Detect which cell encompasses the target text, then output its [X, Y] center coordinate. 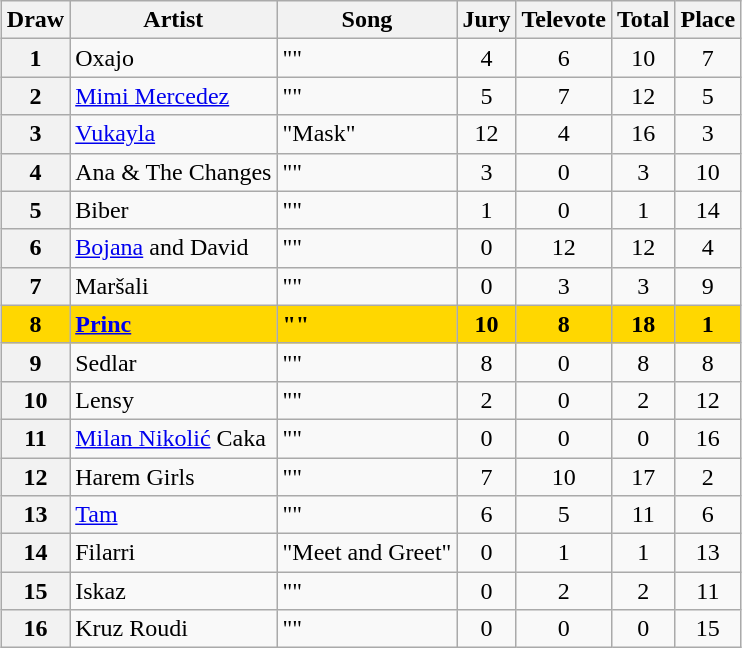
Milan Nikolić Caka [174, 438]
Filarri [174, 553]
Iskaz [174, 591]
18 [643, 324]
Song [367, 20]
Sedlar [174, 362]
Place [708, 20]
17 [643, 477]
Oxajo [174, 58]
Jury [486, 20]
Ana & The Changes [174, 172]
Draw [35, 20]
Maršali [174, 286]
"Meet and Greet" [367, 553]
Lensy [174, 400]
Artist [174, 20]
"Mask" [367, 134]
Mimi Mercedez [174, 96]
Vukayla [174, 134]
Kruz Roudi [174, 629]
Harem Girls [174, 477]
Televote [564, 20]
Princ [174, 324]
Biber [174, 210]
Bojana and David [174, 248]
Tam [174, 515]
Total [643, 20]
